Provide the (x, y) coordinate of the cell's center where the given text is located.  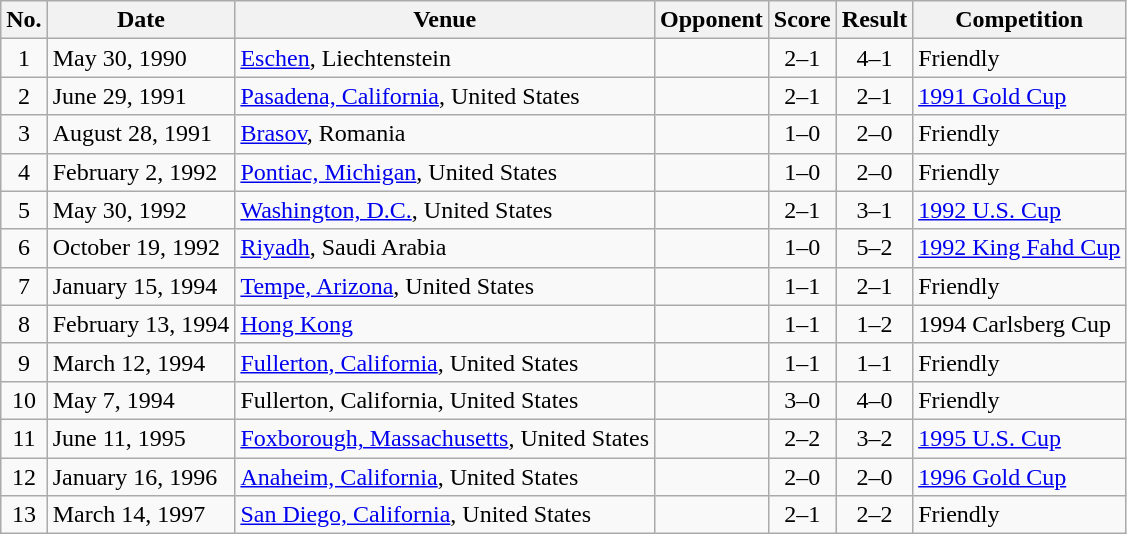
October 19, 1992 (141, 248)
February 13, 1994 (141, 324)
Hong Kong (445, 324)
Venue (445, 20)
February 2, 1992 (141, 172)
3–2 (874, 438)
San Diego, California, United States (445, 515)
Riyadh, Saudi Arabia (445, 248)
8 (24, 324)
4 (24, 172)
3–1 (874, 210)
3–0 (802, 400)
11 (24, 438)
May 7, 1994 (141, 400)
1996 Gold Cup (1020, 477)
Pontiac, Michigan, United States (445, 172)
5 (24, 210)
10 (24, 400)
4–1 (874, 58)
2 (24, 96)
12 (24, 477)
Tempe, Arizona, United States (445, 286)
Eschen, Liechtenstein (445, 58)
5–2 (874, 248)
4–0 (874, 400)
June 29, 1991 (141, 96)
January 16, 1996 (141, 477)
1995 U.S. Cup (1020, 438)
Competition (1020, 20)
Foxborough, Massachusetts, United States (445, 438)
1994 Carlsberg Cup (1020, 324)
Pasadena, California, United States (445, 96)
No. (24, 20)
Score (802, 20)
May 30, 1992 (141, 210)
Washington, D.C., United States (445, 210)
Brasov, Romania (445, 134)
March 12, 1994 (141, 362)
13 (24, 515)
Result (874, 20)
May 30, 1990 (141, 58)
Anaheim, California, United States (445, 477)
1991 Gold Cup (1020, 96)
Date (141, 20)
1992 King Fahd Cup (1020, 248)
7 (24, 286)
9 (24, 362)
6 (24, 248)
Opponent (712, 20)
1–2 (874, 324)
1 (24, 58)
August 28, 1991 (141, 134)
June 11, 1995 (141, 438)
1992 U.S. Cup (1020, 210)
3 (24, 134)
January 15, 1994 (141, 286)
March 14, 1997 (141, 515)
